Provide the [x, y] coordinate of the cell's center where the given text is located.  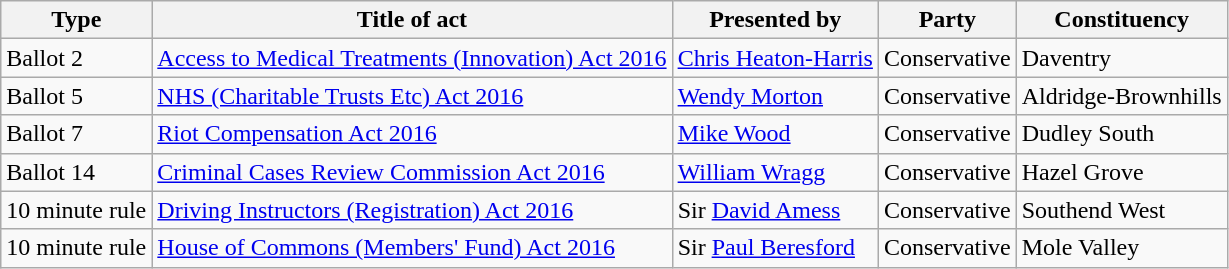
Criminal Cases Review Commission Act 2016 [412, 172]
Sir Paul Beresford [775, 248]
Hazel Grove [1122, 172]
Ballot 7 [76, 134]
Type [76, 20]
Dudley South [1122, 134]
Mole Valley [1122, 248]
William Wragg [775, 172]
Sir David Amess [775, 210]
Driving Instructors (Registration) Act 2016 [412, 210]
Presented by [775, 20]
Daventry [1122, 58]
Ballot 14 [76, 172]
Ballot 5 [76, 96]
Southend West [1122, 210]
Chris Heaton-Harris [775, 58]
Wendy Morton [775, 96]
Title of act [412, 20]
Access to Medical Treatments (Innovation) Act 2016 [412, 58]
Constituency [1122, 20]
NHS (Charitable Trusts Etc) Act 2016 [412, 96]
House of Commons (Members' Fund) Act 2016 [412, 248]
Aldridge-Brownhills [1122, 96]
Riot Compensation Act 2016 [412, 134]
Ballot 2 [76, 58]
Party [947, 20]
Mike Wood [775, 134]
